Provide the [X, Y] coordinate of the cell's center where the given text is located.  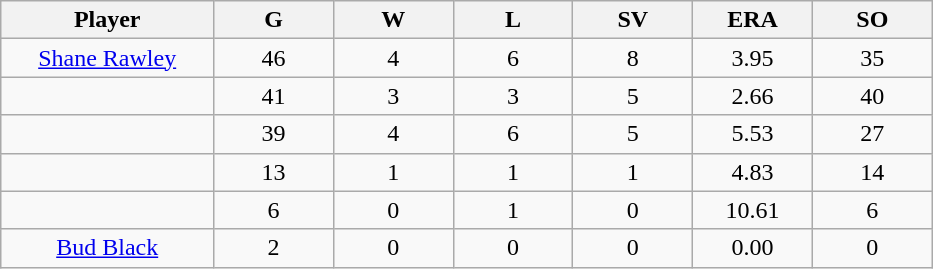
27 [872, 134]
Shane Rawley [108, 58]
3.95 [753, 58]
4.83 [753, 172]
14 [872, 172]
46 [274, 58]
41 [274, 96]
35 [872, 58]
SV [633, 20]
L [513, 20]
40 [872, 96]
2.66 [753, 96]
Bud Black [108, 248]
0.00 [753, 248]
10.61 [753, 210]
5.53 [753, 134]
G [274, 20]
SO [872, 20]
13 [274, 172]
W [393, 20]
ERA [753, 20]
2 [274, 248]
8 [633, 58]
39 [274, 134]
Player [108, 20]
